Scan for the cell matching the given text and deliver its [X, Y] coordinate at center. 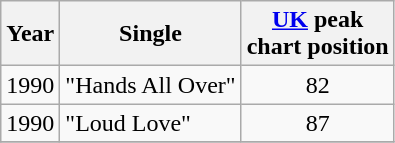
"Loud Love" [150, 123]
"Hands All Over" [150, 85]
UK peakchart position [318, 34]
87 [318, 123]
Single [150, 34]
Year [30, 34]
82 [318, 85]
